Extract the [x, y] coordinate from the center of the cell holding the provided text.  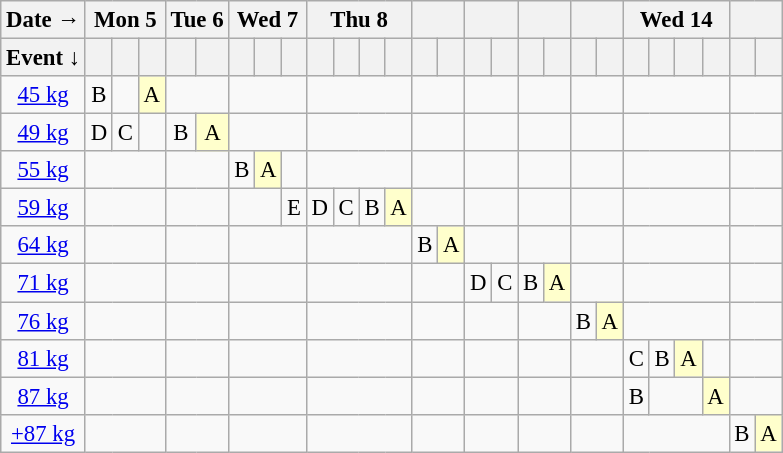
+87 kg [44, 433]
71 kg [44, 283]
87 kg [44, 396]
Tue 6 [197, 20]
Mon 5 [125, 20]
55 kg [44, 170]
76 kg [44, 321]
Wed 14 [676, 20]
45 kg [44, 95]
Date → [44, 20]
64 kg [44, 245]
Thu 8 [359, 20]
Wed 7 [268, 20]
59 kg [44, 208]
E [294, 208]
81 kg [44, 358]
Event ↓ [44, 58]
49 kg [44, 133]
